Search for the cell housing the specified text and yield its [x, y] center coordinate. 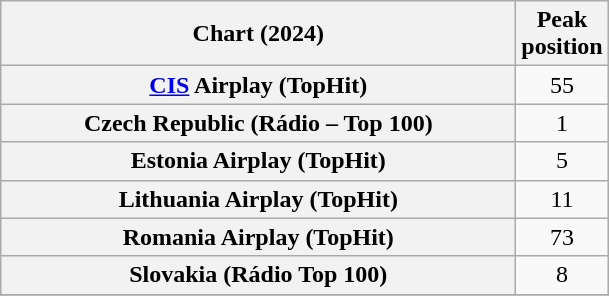
73 [562, 237]
Peakposition [562, 34]
55 [562, 85]
CIS Airplay (TopHit) [258, 85]
Lithuania Airplay (TopHit) [258, 199]
Estonia Airplay (TopHit) [258, 161]
Chart (2024) [258, 34]
Czech Republic (Rádio – Top 100) [258, 123]
8 [562, 275]
5 [562, 161]
Slovakia (Rádio Top 100) [258, 275]
1 [562, 123]
11 [562, 199]
Romania Airplay (TopHit) [258, 237]
